For the text-containing cell, return its midpoint in (x, y) coordinate format. 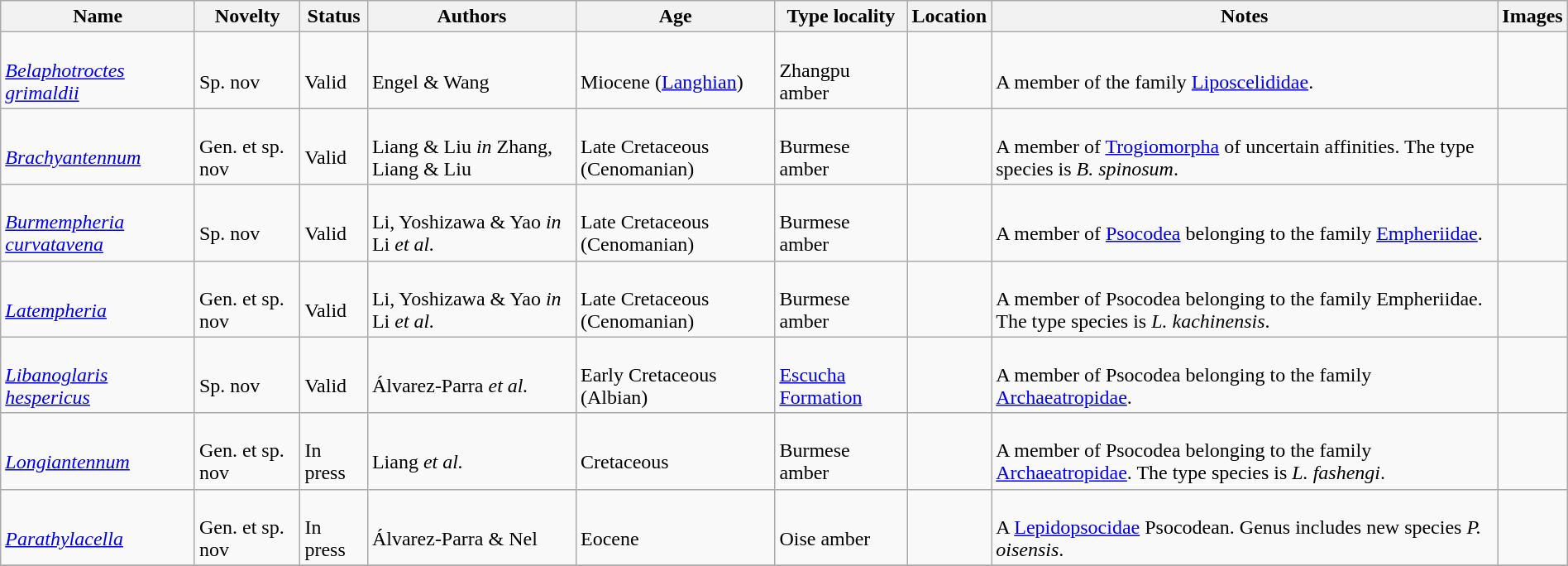
Cretaceous (675, 451)
Notes (1245, 17)
A member of Psocodea belonging to the family Archaeatropidae. The type species is L. fashengi. (1245, 451)
A member of Trogiomorpha of uncertain affinities. The type species is B. spinosum. (1245, 146)
Burmempheria curvatavena (98, 223)
Name (98, 17)
Novelty (246, 17)
Zhangpu amber (841, 70)
Álvarez-Parra & Nel (471, 527)
A member of Psocodea belonging to the family Archaeatropidae. (1245, 375)
A member of Psocodea belonging to the family Empheriidae. The type species is L. kachinensis. (1245, 299)
A member of the family Liposcelididae. (1245, 70)
Belaphotroctes grimaldii (98, 70)
Parathylacella (98, 527)
Authors (471, 17)
Age (675, 17)
Eocene (675, 527)
Engel & Wang (471, 70)
Type locality (841, 17)
Libanoglaris hespericus (98, 375)
Liang & Liu in Zhang, Liang & Liu (471, 146)
Miocene (Langhian) (675, 70)
Liang et al. (471, 451)
Álvarez-Parra et al. (471, 375)
A Lepidopsocidae Psocodean. Genus includes new species P. oisensis. (1245, 527)
Location (949, 17)
Status (334, 17)
Longiantennum (98, 451)
Escucha Formation (841, 375)
Latempheria (98, 299)
Brachyantennum (98, 146)
A member of Psocodea belonging to the family Empheriidae. (1245, 223)
Early Cretaceous (Albian) (675, 375)
Images (1532, 17)
Oise amber (841, 527)
